Provide the (X, Y) coordinate of the cell's center where the given text is located.  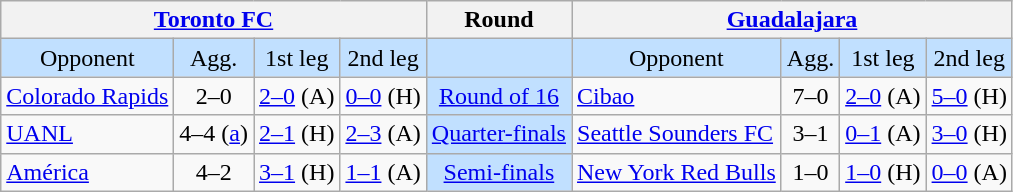
1–1 (A) (383, 172)
3–1 (810, 134)
1–0 (H) (883, 172)
3–0 (H) (969, 134)
New York Red Bulls (677, 172)
Toronto FC (214, 20)
2–3 (A) (383, 134)
Cibao (677, 96)
Quarter-finals (498, 134)
0–0 (A) (969, 172)
Guadalajara (792, 20)
Round (498, 20)
Semi-finals (498, 172)
Colorado Rapids (88, 96)
0–0 (H) (383, 96)
3–1 (H) (297, 172)
4–4 (a) (214, 134)
Seattle Sounders FC (677, 134)
2–1 (H) (297, 134)
4–2 (214, 172)
5–0 (H) (969, 96)
1–0 (810, 172)
UANL (88, 134)
7–0 (810, 96)
Round of 16 (498, 96)
0–1 (A) (883, 134)
América (88, 172)
2–0 (214, 96)
